Scan for the cell matching the given text and deliver its [x, y] coordinate at center. 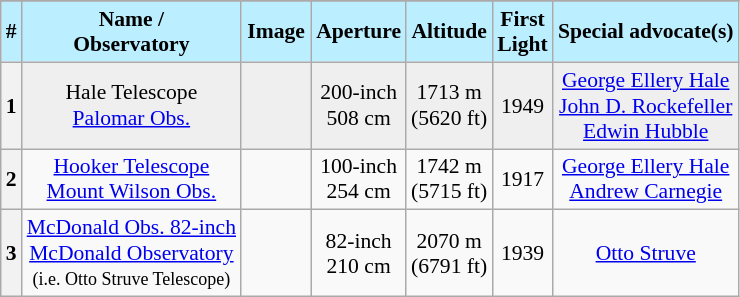
1742 m(5715 ft) [449, 180]
82-inch210 cm [358, 254]
Hooker TelescopeMount Wilson Obs. [132, 180]
1713 m(5620 ft) [449, 106]
1949 [522, 106]
3 [12, 254]
George Ellery HaleJohn D. Rockefeller Edwin Hubble [646, 106]
Special advocate(s) [646, 32]
Aperture [358, 32]
Image [276, 32]
Name /Observatory [132, 32]
# [12, 32]
McDonald Obs. 82-inchMcDonald Observatory (i.e. Otto Struve Telescope) [132, 254]
Hale TelescopePalomar Obs. [132, 106]
George Ellery HaleAndrew Carnegie [646, 180]
1917 [522, 180]
2 [12, 180]
2070 m(6791 ft) [449, 254]
100-inch254 cm [358, 180]
200-inch508 cm [358, 106]
FirstLight [522, 32]
1939 [522, 254]
Otto Struve [646, 254]
Altitude [449, 32]
1 [12, 106]
